Provide the (X, Y) coordinate of the cell's center where the given text is located.  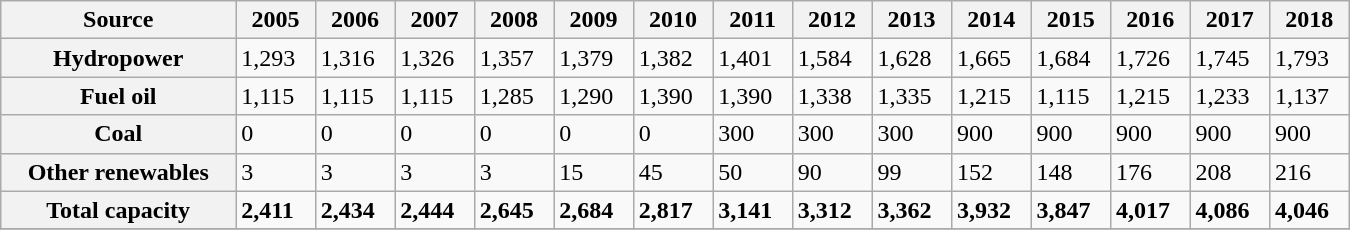
4,017 (1150, 210)
90 (832, 172)
2012 (832, 20)
2018 (1309, 20)
2006 (355, 20)
1,745 (1230, 58)
45 (673, 172)
2015 (1071, 20)
148 (1071, 172)
99 (912, 172)
Hydropower (118, 58)
2017 (1230, 20)
2,411 (276, 210)
2016 (1150, 20)
1,326 (435, 58)
Fuel oil (118, 96)
1,793 (1309, 58)
2,817 (673, 210)
50 (753, 172)
3,362 (912, 210)
2,444 (435, 210)
1,379 (594, 58)
Other renewables (118, 172)
3,141 (753, 210)
1,382 (673, 58)
2,645 (514, 210)
2010 (673, 20)
1,628 (912, 58)
1,335 (912, 96)
1,584 (832, 58)
1,357 (514, 58)
1,726 (1150, 58)
3,847 (1071, 210)
1,137 (1309, 96)
Total capacity (118, 210)
2008 (514, 20)
1,293 (276, 58)
152 (991, 172)
2,684 (594, 210)
176 (1150, 172)
4,086 (1230, 210)
2014 (991, 20)
1,316 (355, 58)
1,401 (753, 58)
216 (1309, 172)
1,285 (514, 96)
3,932 (991, 210)
1,684 (1071, 58)
208 (1230, 172)
2013 (912, 20)
2011 (753, 20)
2007 (435, 20)
1,233 (1230, 96)
4,046 (1309, 210)
1,290 (594, 96)
Coal (118, 134)
1,665 (991, 58)
3,312 (832, 210)
2009 (594, 20)
1,338 (832, 96)
Source (118, 20)
2,434 (355, 210)
2005 (276, 20)
15 (594, 172)
